Detect which cell encompasses the target text, then output its (X, Y) center coordinate. 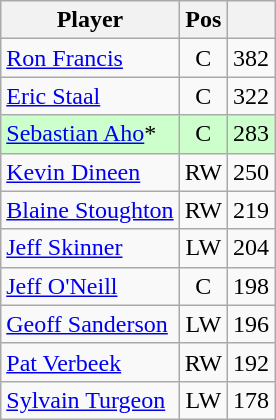
Jeff Skinner (90, 248)
192 (252, 362)
322 (252, 96)
Player (90, 20)
283 (252, 134)
250 (252, 172)
Sylvain Turgeon (90, 400)
204 (252, 248)
382 (252, 58)
Kevin Dineen (90, 172)
Pat Verbeek (90, 362)
Eric Staal (90, 96)
Geoff Sanderson (90, 324)
219 (252, 210)
Ron Francis (90, 58)
Pos (203, 20)
178 (252, 400)
Blaine Stoughton (90, 210)
198 (252, 286)
196 (252, 324)
Sebastian Aho* (90, 134)
Jeff O'Neill (90, 286)
